Scan for the cell matching the given text and deliver its [X, Y] coordinate at center. 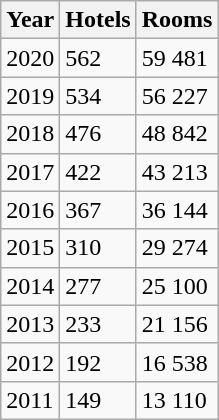
2020 [30, 58]
2018 [30, 134]
422 [98, 172]
56 227 [177, 96]
2014 [30, 286]
Year [30, 20]
149 [98, 400]
Rooms [177, 20]
36 144 [177, 210]
476 [98, 134]
13 110 [177, 400]
2012 [30, 362]
2019 [30, 96]
29 274 [177, 248]
2011 [30, 400]
25 100 [177, 286]
Hotels [98, 20]
310 [98, 248]
534 [98, 96]
59 481 [177, 58]
192 [98, 362]
2016 [30, 210]
2013 [30, 324]
562 [98, 58]
277 [98, 286]
21 156 [177, 324]
367 [98, 210]
233 [98, 324]
43 213 [177, 172]
16 538 [177, 362]
48 842 [177, 134]
2017 [30, 172]
2015 [30, 248]
